Detect which cell encompasses the target text, then output its [x, y] center coordinate. 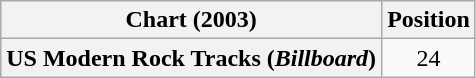
US Modern Rock Tracks (Billboard) [192, 58]
Position [429, 20]
24 [429, 58]
Chart (2003) [192, 20]
